Identify which cell holds the provided text, then report its (x, y) central coordinate. 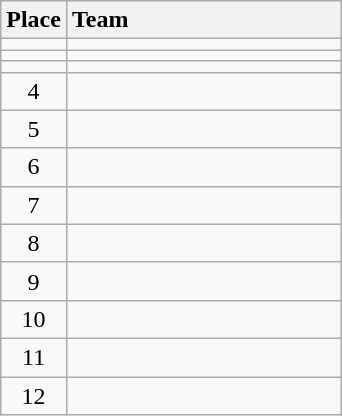
6 (34, 167)
4 (34, 91)
8 (34, 243)
10 (34, 319)
7 (34, 205)
Team (204, 20)
12 (34, 395)
5 (34, 129)
11 (34, 357)
9 (34, 281)
Place (34, 20)
